Detect which cell encompasses the target text, then output its [x, y] center coordinate. 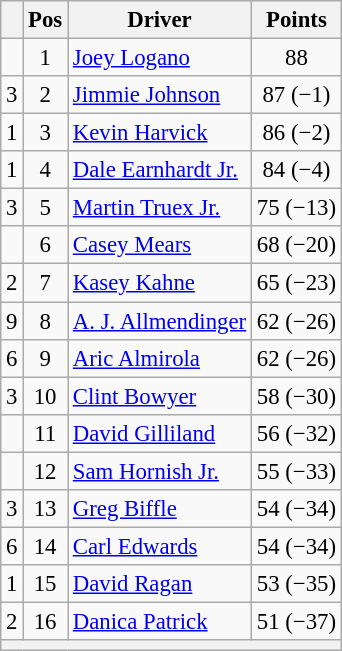
68 (−20) [296, 245]
15 [46, 584]
Driver [160, 20]
53 (−35) [296, 584]
10 [46, 396]
84 (−4) [296, 170]
Casey Mears [160, 245]
Dale Earnhardt Jr. [160, 170]
Joey Logano [160, 58]
Kasey Kahne [160, 283]
Martin Truex Jr. [160, 208]
16 [46, 621]
13 [46, 509]
5 [46, 208]
Greg Biffle [160, 509]
Carl Edwards [160, 546]
4 [46, 170]
Sam Hornish Jr. [160, 471]
56 (−32) [296, 433]
55 (−33) [296, 471]
8 [46, 321]
88 [296, 58]
Aric Almirola [160, 358]
7 [46, 283]
75 (−13) [296, 208]
58 (−30) [296, 396]
Clint Bowyer [160, 396]
David Ragan [160, 584]
87 (−1) [296, 95]
Kevin Harvick [160, 133]
Points [296, 20]
A. J. Allmendinger [160, 321]
11 [46, 433]
Pos [46, 20]
14 [46, 546]
David Gilliland [160, 433]
Danica Patrick [160, 621]
51 (−37) [296, 621]
12 [46, 471]
86 (−2) [296, 133]
Jimmie Johnson [160, 95]
65 (−23) [296, 283]
